Find where the given text appears and provide that cell's center as [x, y] coordinate. 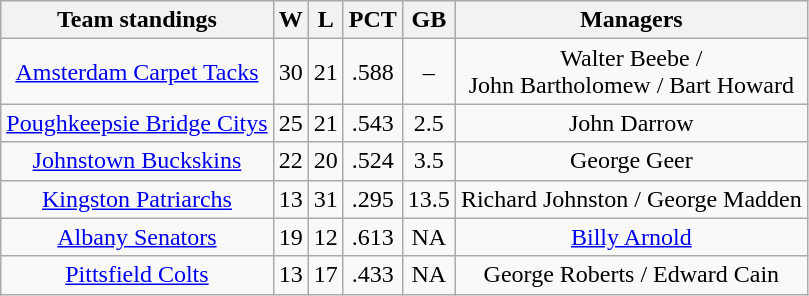
31 [326, 199]
GB [428, 20]
– [428, 72]
.543 [372, 123]
W [290, 20]
.588 [372, 72]
2.5 [428, 123]
George Geer [631, 161]
Albany Senators [137, 237]
12 [326, 237]
25 [290, 123]
13.5 [428, 199]
PCT [372, 20]
.433 [372, 275]
.613 [372, 237]
22 [290, 161]
Pittsfield Colts [137, 275]
George Roberts / Edward Cain [631, 275]
Billy Arnold [631, 237]
.295 [372, 199]
Kingston Patriarchs [137, 199]
3.5 [428, 161]
L [326, 20]
Poughkeepsie Bridge Citys [137, 123]
Managers [631, 20]
Johnstown Buckskins [137, 161]
20 [326, 161]
Richard Johnston / George Madden [631, 199]
John Darrow [631, 123]
Amsterdam Carpet Tacks [137, 72]
19 [290, 237]
Team standings [137, 20]
30 [290, 72]
Walter Beebe / John Bartholomew / Bart Howard [631, 72]
.524 [372, 161]
17 [326, 275]
